Capture the cell that displays the provided text and extract its (x, y) central coordinate. 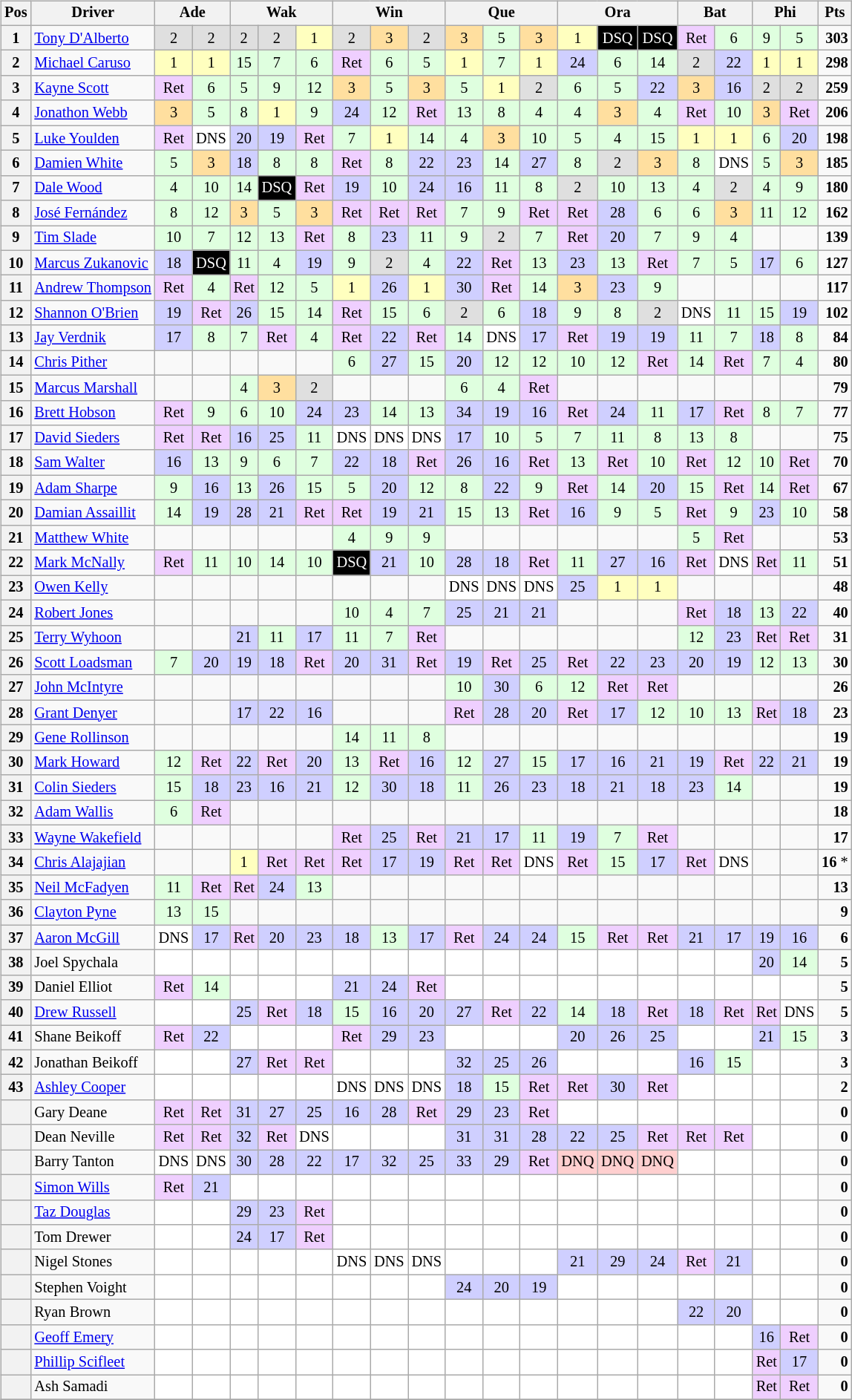
Daniel Elliot (92, 987)
38 (16, 963)
75 (834, 438)
Bat (715, 13)
139 (834, 238)
José Fernández (92, 213)
Neil McFadyen (92, 888)
Tom Drewer (92, 1237)
Ora (617, 13)
303 (834, 38)
70 (834, 462)
Damian Assaillit (92, 513)
Dale Wood (92, 188)
Brett Hobson (92, 413)
Phillip Scifleet (92, 1362)
67 (834, 488)
Clayton Pyne (92, 912)
Pos (16, 13)
Chris Alajajian (92, 863)
Mark Howard (92, 762)
Marcus Marshall (92, 387)
Colin Sieders (92, 788)
41 (16, 1038)
Owen Kelly (92, 588)
Damien White (92, 163)
Geoff Emery (92, 1337)
39 (16, 987)
Andrew Thompson (92, 288)
Marcus Zukanovic (92, 263)
Phi (785, 13)
David Sieders (92, 438)
180 (834, 188)
John McIntyre (92, 687)
Michael Caruso (92, 63)
58 (834, 513)
79 (834, 387)
Terry Wyhoon (92, 638)
Ryan Brown (92, 1312)
Shane Beikoff (92, 1038)
198 (834, 138)
Tony D'Alberto (92, 38)
Joel Spychala (92, 963)
298 (834, 63)
Taz Douglas (92, 1212)
Mark McNally (92, 563)
35 (16, 888)
Jonathon Webb (92, 113)
77 (834, 413)
Chris Pither (92, 363)
42 (16, 1062)
Grant Denyer (92, 713)
Driver (92, 13)
Pts (834, 13)
Jonathan Beikoff (92, 1062)
37 (16, 938)
84 (834, 338)
117 (834, 288)
206 (834, 113)
Robert Jones (92, 612)
Nigel Stones (92, 1262)
Gene Rollinson (92, 738)
Dean Neville (92, 1137)
Shannon O'Brien (92, 313)
Adam Sharpe (92, 488)
Tim Slade (92, 238)
Scott Loadsman (92, 663)
Drew Russell (92, 1013)
43 (16, 1087)
185 (834, 163)
Adam Wallis (92, 813)
51 (834, 563)
Wak (282, 13)
16 * (834, 863)
Ade (193, 13)
Jay Verdnik (92, 338)
Kayne Scott (92, 88)
162 (834, 213)
Stephen Voight (92, 1287)
48 (834, 588)
Wayne Wakefield (92, 837)
36 (16, 912)
Aaron McGill (92, 938)
Que (502, 13)
Gary Deane (92, 1113)
Sam Walter (92, 462)
Win (389, 13)
Luke Youlden (92, 138)
Matthew White (92, 537)
102 (834, 313)
Ashley Cooper (92, 1087)
53 (834, 537)
Simon Wills (92, 1187)
Barry Tanton (92, 1162)
259 (834, 88)
127 (834, 263)
Ash Samadi (92, 1387)
80 (834, 363)
